Find where the given text appears and provide that cell's center as [X, Y] coordinate. 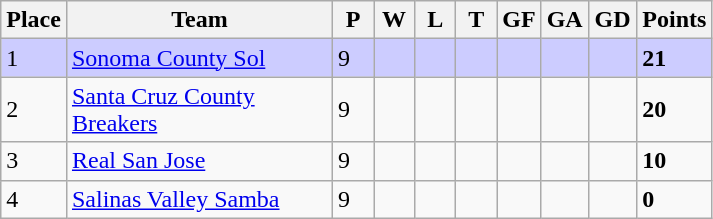
20 [674, 110]
Salinas Valley Samba [199, 199]
Team [199, 20]
GD [612, 20]
Santa Cruz County Breakers [199, 110]
2 [34, 110]
T [476, 20]
Place [34, 20]
Real San Jose [199, 161]
21 [674, 58]
P [354, 20]
4 [34, 199]
10 [674, 161]
W [394, 20]
GA [564, 20]
Sonoma County Sol [199, 58]
1 [34, 58]
GF [519, 20]
0 [674, 199]
L [436, 20]
Points [674, 20]
3 [34, 161]
